Extract the (X, Y) coordinate from the center of the cell holding the provided text.  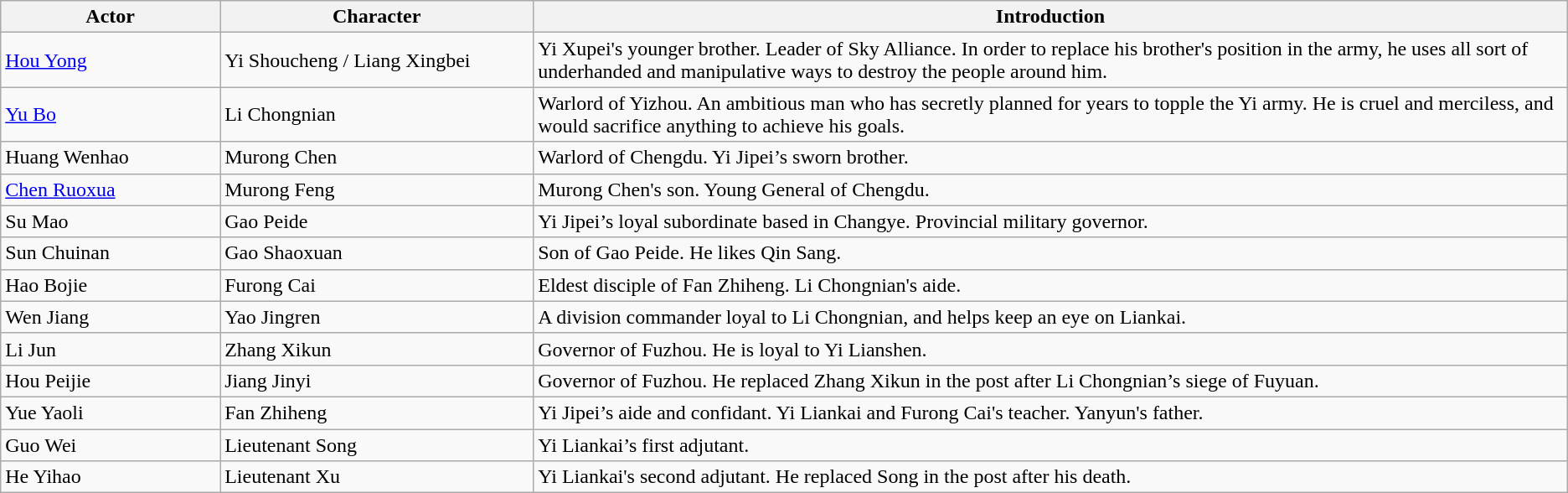
Lieutenant Song (377, 445)
Murong Feng (377, 189)
Hou Peijie (111, 381)
A division commander loyal to Li Chongnian, and helps keep an eye on Liankai. (1050, 317)
Huang Wenhao (111, 158)
Governor of Fuzhou. He replaced Zhang Xikun in the post after Li Chongnian’s siege of Fuyuan. (1050, 381)
Guo Wei (111, 445)
Furong Cai (377, 285)
He Yihao (111, 477)
Sun Chuinan (111, 253)
Introduction (1050, 17)
Yu Bo (111, 114)
Yao Jingren (377, 317)
Zhang Xikun (377, 349)
Li Jun (111, 349)
Lieutenant Xu (377, 477)
Yi Shoucheng / Liang Xingbei (377, 60)
Character (377, 17)
Eldest disciple of Fan Zhiheng. Li Chongnian's aide. (1050, 285)
Gao Shaoxuan (377, 253)
Gao Peide (377, 221)
Yi Liankai’s first adjutant. (1050, 445)
Li Chongnian (377, 114)
Wen Jiang (111, 317)
Hou Yong (111, 60)
Actor (111, 17)
Hao Bojie (111, 285)
Murong Chen (377, 158)
Jiang Jinyi (377, 381)
Governor of Fuzhou. He is loyal to Yi Lianshen. (1050, 349)
Murong Chen's son. Young General of Chengdu. (1050, 189)
Warlord of Chengdu. Yi Jipei’s sworn brother. (1050, 158)
Su Mao (111, 221)
Yue Yaoli (111, 413)
Yi Jipei’s aide and confidant. Yi Liankai and Furong Cai's teacher. Yanyun's father. (1050, 413)
Chen Ruoxua (111, 189)
Son of Gao Peide. He likes Qin Sang. (1050, 253)
Yi Liankai's second adjutant. He replaced Song in the post after his death. (1050, 477)
Fan Zhiheng (377, 413)
Yi Jipei’s loyal subordinate based in Changye. Provincial military governor. (1050, 221)
